Search for the cell housing the specified text and yield its (X, Y) center coordinate. 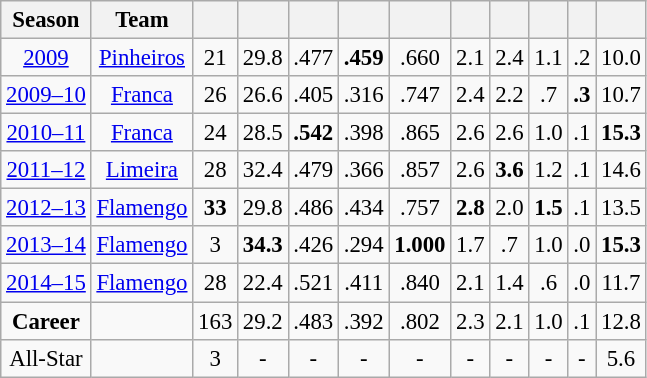
2.3 (470, 321)
.294 (363, 245)
.6 (548, 283)
.459 (363, 58)
26.6 (263, 95)
.757 (420, 208)
28.5 (263, 133)
3.6 (510, 170)
10.0 (621, 58)
12.8 (621, 321)
.521 (313, 283)
.434 (363, 208)
2011–12 (46, 170)
14.6 (621, 170)
2010–11 (46, 133)
1.1 (548, 58)
163 (216, 321)
.479 (313, 170)
.392 (363, 321)
2012–13 (46, 208)
.366 (363, 170)
Pinheiros (142, 58)
.486 (313, 208)
.411 (363, 283)
5.6 (621, 358)
22.4 (263, 283)
1.000 (420, 245)
2013–14 (46, 245)
34.3 (263, 245)
2009 (46, 58)
.477 (313, 58)
2.2 (510, 95)
.405 (313, 95)
2009–10 (46, 95)
33 (216, 208)
All-Star (46, 358)
2014–15 (46, 283)
.398 (363, 133)
2.0 (510, 208)
.865 (420, 133)
.857 (420, 170)
Career (46, 321)
29.2 (263, 321)
24 (216, 133)
.542 (313, 133)
13.5 (621, 208)
1.7 (470, 245)
Limeira (142, 170)
Team (142, 20)
26 (216, 95)
.3 (582, 95)
1.2 (548, 170)
.840 (420, 283)
11.7 (621, 283)
21 (216, 58)
Season (46, 20)
.426 (313, 245)
.316 (363, 95)
.802 (420, 321)
.483 (313, 321)
10.7 (621, 95)
.660 (420, 58)
2.8 (470, 208)
1.5 (548, 208)
.2 (582, 58)
1.4 (510, 283)
32.4 (263, 170)
.747 (420, 95)
